Detect which cell encompasses the target text, then output its [X, Y] center coordinate. 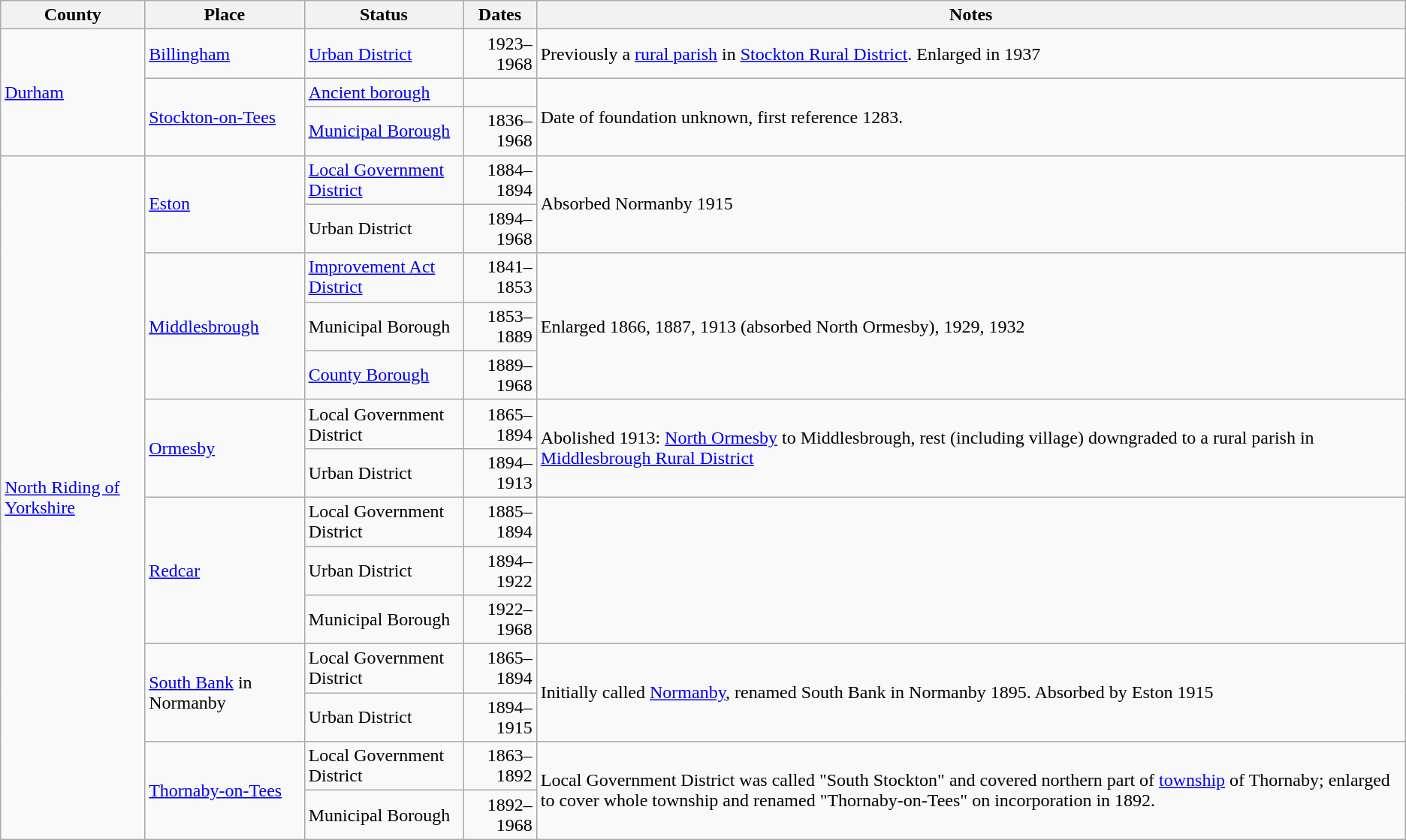
Eston [225, 204]
Improvement Act District [384, 278]
1894–1915 [500, 718]
Ancient borough [384, 92]
Abolished 1913: North Ormesby to Middlesbrough, rest (including village) downgraded to a rural parish in Middlesbrough Rural District [970, 448]
Enlarged 1866, 1887, 1913 (absorbed North Ormesby), 1929, 1932 [970, 326]
1923–1968 [500, 54]
1894–1968 [500, 228]
Notes [970, 15]
Billingham [225, 54]
1894–1922 [500, 571]
Dates [500, 15]
1841–1853 [500, 278]
Middlesbrough [225, 326]
1863–1892 [500, 766]
Initially called Normanby, renamed South Bank in Normanby 1895. Absorbed by Eston 1915 [970, 693]
1922–1968 [500, 620]
Ormesby [225, 448]
Thornaby-on-Tees [225, 790]
North Riding of Yorkshire [73, 497]
Previously a rural parish in Stockton Rural District. Enlarged in 1937 [970, 54]
1894–1913 [500, 473]
Absorbed Normanby 1915 [970, 204]
Date of foundation unknown, first reference 1283. [970, 117]
1892–1968 [500, 815]
1884–1894 [500, 180]
Stockton-on-Tees [225, 117]
Status [384, 15]
County Borough [384, 375]
1885–1894 [500, 521]
South Bank in Normanby [225, 693]
Durham [73, 92]
Place [225, 15]
1889–1968 [500, 375]
County [73, 15]
1836–1968 [500, 131]
Redcar [225, 571]
1853–1889 [500, 326]
